Return the [X, Y] coordinate for the center point of the cell that contains the specified text.  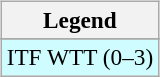
Legend [80, 20]
ITF WTT (0–3) [80, 57]
